Determine the (X, Y) coordinate at the center of the cell enclosing the given text.  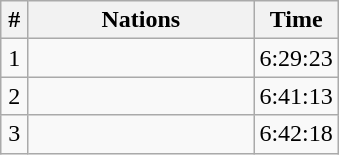
6:41:13 (296, 96)
6:42:18 (296, 134)
6:29:23 (296, 58)
1 (14, 58)
# (14, 20)
Nations (141, 20)
3 (14, 134)
2 (14, 96)
Time (296, 20)
